Scan for the cell matching the given text and deliver its [x, y] coordinate at center. 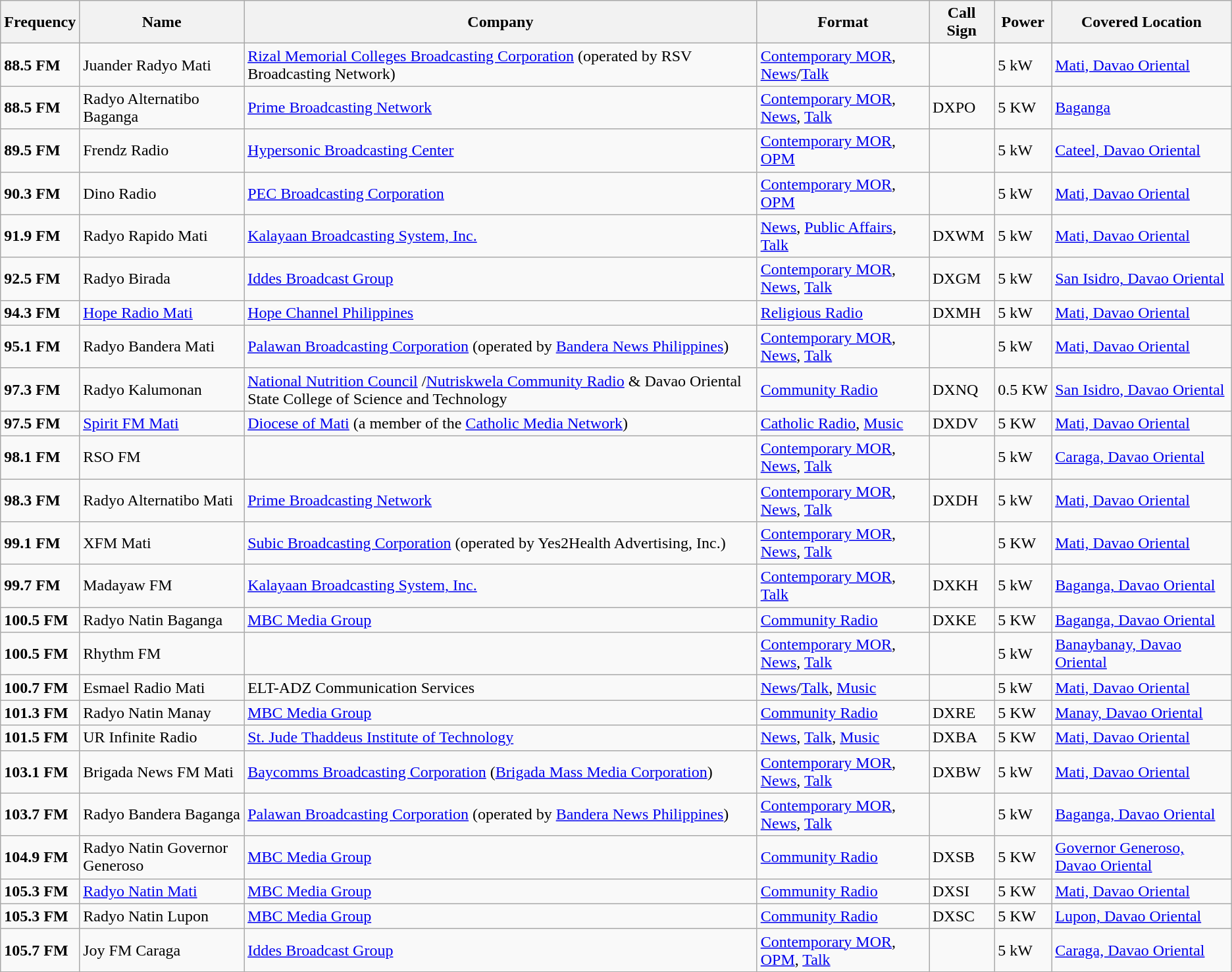
DXDV [962, 423]
Radyo Natin Governor Generoso [162, 857]
DXMH [962, 313]
Baycomms Broadcasting Corporation (Brigada Mass Media Corporation) [501, 771]
Juander Radyo Mati [162, 64]
Diocese of Mati (a member of the Catholic Media Network) [501, 423]
St. Jude Thaddeus Institute of Technology [501, 738]
Radyo Bandera Mati [162, 346]
103.7 FM [40, 815]
Lupon, Davao Oriental [1142, 916]
Baganga [1142, 108]
Name [162, 22]
100.7 FM [40, 688]
Radyo Alternatibo Baganga [162, 108]
Hypersonic Broadcasting Center [501, 150]
Frequency [40, 22]
Subic Broadcasting Corporation (operated by Yes2Health Advertising, Inc.) [501, 544]
DXSB [962, 857]
98.3 FM [40, 500]
News, Public Affairs, Talk [842, 236]
DXSI [962, 891]
DXKE [962, 620]
Radyo Alternatibo Mati [162, 500]
Catholic Radio, Music [842, 423]
Company [501, 22]
RSO FM [162, 457]
105.7 FM [40, 950]
Hope Channel Philippines [501, 313]
95.1 FM [40, 346]
Radyo Birada [162, 279]
Spirit FM Mati [162, 423]
DXBW [962, 771]
Contemporary MOR, Talk [842, 586]
Religious Radio [842, 313]
Contemporary MOR, News/Talk [842, 64]
Radyo Natin Lupon [162, 916]
101.3 FM [40, 713]
Contemporary MOR, OPM, Talk [842, 950]
Brigada News FM Mati [162, 771]
92.5 FM [40, 279]
Esmael Radio Mati [162, 688]
Frendz Radio [162, 150]
104.9 FM [40, 857]
101.5 FM [40, 738]
PEC Broadcasting Corporation [501, 193]
91.9 FM [40, 236]
0.5 KW [1023, 390]
97.3 FM [40, 390]
Radyo Natin Baganga [162, 620]
UR Infinite Radio [162, 738]
98.1 FM [40, 457]
94.3 FM [40, 313]
Cateel, Davao Oriental [1142, 150]
Banaybanay, Davao Oriental [1142, 654]
DXRE [962, 713]
Radyo Natin Mati [162, 891]
DXPO [962, 108]
Radyo Natin Manay [162, 713]
Power [1023, 22]
News, Talk, Music [842, 738]
Radyo Bandera Baganga [162, 815]
Manay, Davao Oriental [1142, 713]
99.7 FM [40, 586]
DXBA [962, 738]
DXSC [962, 916]
Rizal Memorial Colleges Broadcasting Corporation (operated by RSV Broadcasting Network) [501, 64]
Rhythm FM [162, 654]
Format [842, 22]
Joy FM Caraga [162, 950]
97.5 FM [40, 423]
News/Talk, Music [842, 688]
89.5 FM [40, 150]
Call Sign [962, 22]
Covered Location [1142, 22]
DXKH [962, 586]
DXGM [962, 279]
ELT-ADZ Communication Services [501, 688]
Dino Radio [162, 193]
103.1 FM [40, 771]
Governor Generoso, Davao Oriental [1142, 857]
Hope Radio Mati [162, 313]
99.1 FM [40, 544]
National Nutrition Council /Nutriskwela Community Radio & Davao Oriental State College of Science and Technology [501, 390]
XFM Mati [162, 544]
Madayaw FM [162, 586]
DXDH [962, 500]
DXWM [962, 236]
Radyo Rapido Mati [162, 236]
90.3 FM [40, 193]
DXNQ [962, 390]
Radyo Kalumonan [162, 390]
